Return (x, y) of the center of cell containing provided text 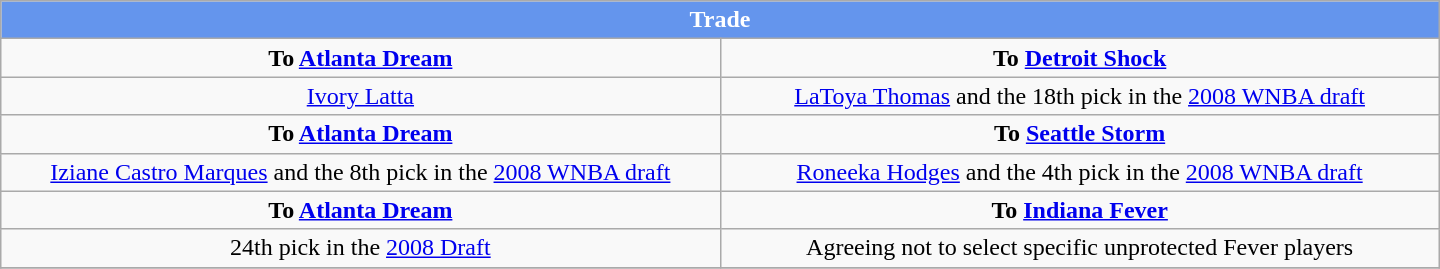
Roneeka Hodges and the 4th pick in the 2008 WNBA draft (1080, 172)
To Detroit Shock (1080, 58)
Ivory Latta (360, 96)
To Indiana Fever (1080, 210)
Trade (720, 20)
24th pick in the 2008 Draft (360, 248)
LaToya Thomas and the 18th pick in the 2008 WNBA draft (1080, 96)
Agreeing not to select specific unprotected Fever players (1080, 248)
Iziane Castro Marques and the 8th pick in the 2008 WNBA draft (360, 172)
To Seattle Storm (1080, 134)
